Return [X, Y] of the center of cell containing provided text 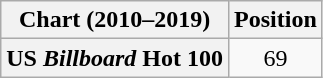
69 [276, 58]
US Billboard Hot 100 [115, 58]
Chart (2010–2019) [115, 20]
Position [276, 20]
